Extract the [x, y] coordinate from the center of the cell holding the provided text.  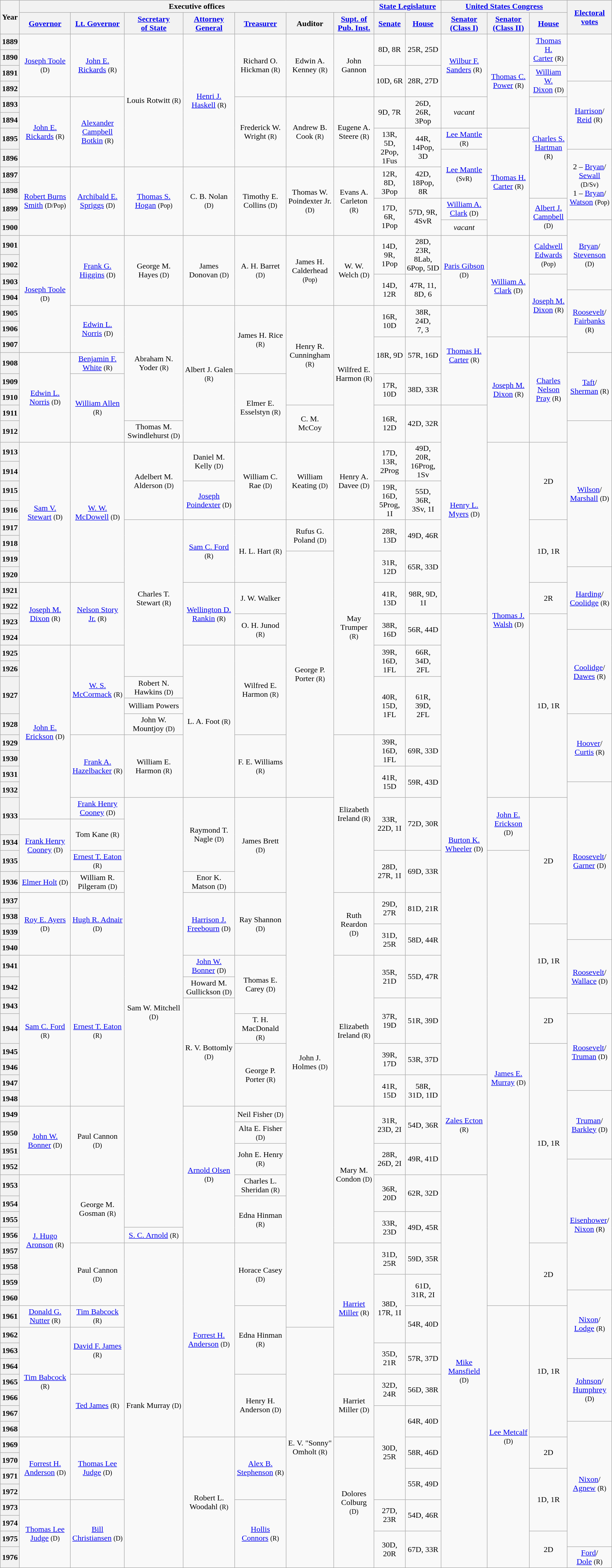
Wilfred E. Harmon (R) [260, 690]
Truman/Barkley (D) [589, 1125]
Nixon/Agnew (R) [589, 1484]
Abraham N. Yoder (R) [154, 363]
Governor [45, 24]
F. E. Williams (R) [260, 766]
AttorneyGeneral [209, 24]
1925 [10, 653]
1947 [10, 1083]
1890 [10, 57]
1919 [10, 559]
49D, 20R,16Prog, 1Sv [423, 461]
Harriet Miller (D) [354, 1405]
Nelson Story Jr. (R) [97, 614]
Richard O.Hickman (R) [260, 65]
54D, 46R [423, 1515]
1900 [10, 227]
29D, 27R [390, 908]
16R, 10D [390, 321]
HarrietMiller (R) [354, 1309]
Year [10, 17]
Executive offices [197, 7]
William W.Dixon (D) [549, 81]
MayTrumper (R) [354, 627]
1896 [10, 158]
1911 [10, 413]
1897 [10, 175]
Edwin A.Kenney (R) [310, 65]
17R, 10D [390, 389]
Paris Gibson (D) [464, 270]
O. H. Junod (R) [260, 629]
49D, 45R [423, 1227]
Robert Burns Smith (D/Pop) [45, 201]
1913 [10, 452]
Donald G. Nutter (R) [45, 1316]
CaldwellEdwards (Pop) [549, 255]
Rufus G.Poland (D) [310, 535]
1933 [10, 816]
1935 [10, 860]
38R, 24D,7, 3 [423, 321]
Mary M.Condon (D) [354, 1175]
Thomas M. Swindlehurst (D) [154, 431]
42D, 32R [423, 423]
59D, 35R [423, 1259]
1949 [10, 1114]
1916 [10, 510]
T. H. MacDonald (R) [260, 1029]
R. V. Bottomly (D) [209, 1052]
Lee Mantle (R) [464, 139]
James H. Rice (R) [260, 340]
1955 [10, 1219]
Benjamin F. White (R) [97, 363]
1975 [10, 1539]
1939 [10, 932]
53R, 37D [423, 1059]
58D, 44R [423, 940]
Secretaryof State [154, 24]
John E. Henry (R) [260, 1159]
1904 [10, 298]
Elmer E. Esselstyn (R) [260, 408]
1942 [10, 987]
Adelbert M. Alderson (D) [154, 481]
Charles L. Sheridan (R) [260, 1185]
98R, 9D, 1I [423, 598]
1951 [10, 1151]
1893 [10, 105]
Frank G. Higgins (D) [97, 270]
35R, 21D [390, 977]
38R, 16D [390, 629]
Burton K. Wheeler (D) [464, 844]
Hugh R. Adnair (D) [97, 924]
13R, 5D,2Pop, 1Fus [390, 148]
1958 [10, 1266]
Henri J. Haskell (R) [209, 101]
10D, 6R [390, 81]
Lt. Governor [97, 24]
Nixon/Lodge (R) [589, 1324]
1944 [10, 1029]
Hoover/Curtis (R) [589, 747]
1926 [10, 669]
25R, 25D [423, 50]
Sam W. Mitchell (D) [154, 1012]
Roosevelt/Fairbanks (R) [589, 321]
69D, 33R [423, 871]
Henry R.Cunningham (R) [310, 355]
Coolidge/Dawes (R) [589, 672]
Joseph M.Dixon (R) [549, 305]
Daniel M. Kelly (D) [209, 461]
Thomas H.Carter (R) [549, 50]
28D, 23R, 8Lab,6Pop, 5ID [423, 255]
1960 [10, 1298]
Harrison/Reid (R) [589, 115]
A. H. Barret (D) [260, 270]
1941 [10, 966]
George P.Porter (R) [310, 674]
28R, 26D, 2I [390, 1159]
1917 [10, 528]
1899 [10, 209]
H. L. Hart (R) [260, 551]
Auditor [310, 24]
1940 [10, 948]
1976 [10, 1557]
Arnold Olsen (D) [209, 1175]
65R, 33D [423, 567]
57D, 9R,4SvR [423, 217]
Senator(Class II) [508, 24]
1929 [10, 743]
James Donovan (D) [209, 270]
72D, 30R [423, 824]
1971 [10, 1476]
61R, 39D,2FL [423, 706]
17D, 13R,2Prog [390, 461]
38D, 33R [423, 389]
1962 [10, 1335]
54D, 36R [423, 1125]
1909 [10, 382]
Joseph Poindexter (D) [209, 500]
Senator(Class I) [464, 24]
1922 [10, 606]
Horace Casey (D) [260, 1274]
1921 [10, 590]
S. C. Arnold (R) [154, 1235]
1974 [10, 1523]
17D, 6R,1Pop [390, 217]
1963 [10, 1350]
69R, 33D [423, 750]
Thomas J. Walsh (D) [508, 620]
30D, 20R [390, 1549]
Thomas W.Poindexter Jr. (D) [310, 201]
Wilfred E.Harmon (R) [354, 374]
Enor K. Matson (D) [209, 882]
18R, 9D [390, 355]
1959 [10, 1282]
James E. Murray (D) [508, 1078]
1914 [10, 471]
1915 [10, 491]
Bill Christiansen (D) [97, 1533]
Henry A.Davee (D) [354, 481]
31R, 12D [390, 567]
William C. Rae (D) [260, 481]
56R, 44D [423, 629]
Andrew B.Cook (R) [310, 132]
William E. Harmon (R) [154, 766]
58R, 31D, 1ID [423, 1091]
Henry L. Myers (D) [464, 510]
1934 [10, 842]
Harrison J. Freebourn (D) [209, 924]
49D, 46R [423, 535]
Mike Mansfield (D) [464, 1371]
14D, 12R [390, 290]
Roosevelt/Wallace (D) [589, 977]
1953 [10, 1185]
1907 [10, 345]
Thomas S. Hogan (Pop) [154, 201]
61D, 31R, 2I [423, 1290]
1927 [10, 695]
59R, 43D [423, 782]
1902 [10, 265]
16R, 12D [390, 423]
Charles T. Stewart (R) [154, 598]
Eisenhower/Nixon (R) [589, 1224]
47R, 11,8D, 6 [423, 290]
Albert J.Campbell (D) [549, 217]
Eugene A.Steere (R) [354, 132]
1891 [10, 73]
31R, 23D, 2I [390, 1125]
Evans A.Carleton (R) [354, 201]
C. M.McCoy [310, 423]
1905 [10, 313]
1910 [10, 397]
Alexander CampbellBotkin (R) [97, 132]
42D, 18Pop,8R [423, 183]
Wellington D. Rankin (R) [209, 614]
Ford/Dole (R) [589, 1557]
67D, 33R [423, 1549]
Hollis Connors (R) [260, 1533]
L. A. Foot (R) [209, 721]
39R, 17D [390, 1059]
55D, 36R,3Sv, 1I [423, 500]
58R, 46D [423, 1452]
Howard M. Gullickson (D) [209, 987]
1931 [10, 774]
William Powers [154, 706]
Senate [390, 24]
56D, 38R [423, 1390]
JohnGannon [354, 65]
1938 [10, 916]
1920 [10, 575]
Timothy E. Collins (D) [260, 201]
Albert J. Galen (R) [209, 374]
49R, 41D [423, 1159]
1930 [10, 758]
Charles S.Hartman (R) [549, 148]
Louis Rotwitt (R) [154, 101]
John J.Holmes (D) [310, 1062]
1918 [10, 543]
1965 [10, 1382]
14D, 9R,1Pop [390, 255]
Frank A. Hazelbacker (R) [97, 766]
J. W. Walker [260, 598]
C. B. Nolan (D) [209, 201]
Zales Ecton (R) [464, 1125]
William R. Pilgeram (D) [97, 882]
W. W.Welch (D) [354, 270]
1952 [10, 1167]
Archibald E. Spriggs (D) [97, 201]
Wilbur F. Sanders (R) [464, 65]
DoloresColburg (D) [354, 1502]
Alta E. Fisher (D) [260, 1133]
Raymond T. Nagle (D) [209, 834]
1968 [10, 1429]
57R, 16D [423, 355]
1966 [10, 1397]
19R, 16D,5Prog, 1I [390, 500]
George M. Gosman (R) [97, 1209]
Supt. ofPub. Inst. [354, 24]
35D, 21R [390, 1358]
12R, 8D,3Pop [390, 183]
WilliamKeating (D) [310, 481]
1932 [10, 790]
66R, 34D,2FL [423, 661]
26D, 26R,3Pop [423, 112]
George P. Porter (R) [260, 1075]
54R, 40D [423, 1324]
Electoralvotes [589, 17]
James H.Calderhead (Pop) [310, 270]
Roosevelt/Garner (D) [589, 860]
CharlesNelsonPray (R) [549, 389]
57R, 37D [423, 1358]
1895 [10, 139]
1967 [10, 1413]
28R, 13D [390, 535]
David F. James (R) [97, 1350]
Ted James (R) [97, 1405]
62R, 32D [423, 1193]
Roy E. Ayers (D) [45, 924]
1950 [10, 1133]
1956 [10, 1235]
1906 [10, 329]
Sam V. Stewart (D) [45, 512]
27D, 23R [390, 1515]
E. V. "Sonny"Omholt (R) [310, 1447]
55R, 49D [423, 1484]
1898 [10, 190]
Taft/Sherman (R) [589, 387]
1973 [10, 1507]
W. W. McDowell (D) [97, 512]
1928 [10, 724]
1912 [10, 431]
Elmer Holt (D) [45, 882]
1923 [10, 622]
1901 [10, 245]
1970 [10, 1460]
Johnson/Humphrey (D) [589, 1390]
1937 [10, 901]
32D, 24R [390, 1390]
51R, 39D [423, 1021]
Frank Murray (D) [154, 1405]
1961 [10, 1316]
1964 [10, 1366]
1924 [10, 637]
30D, 25R [390, 1452]
9D, 7R [390, 112]
William Allen (R) [97, 408]
Alex B. Stephenson (R) [260, 1468]
38D, 17R, 1I [390, 1309]
1943 [10, 1006]
36R, 20D [390, 1193]
United States Congress [504, 7]
Lee Mantle (SvR) [464, 174]
Robert L. Woodahl (R) [209, 1502]
2R [549, 598]
Thomas E. Carey (D) [260, 985]
81D, 21R [423, 908]
Ray Shannon (D) [260, 924]
40R, 15D,1FL [390, 706]
1908 [10, 363]
1936 [10, 882]
W. S. McCormack (R) [97, 690]
Harding/Coolidge (R) [589, 598]
2 – Bryan/Sewall (D/Sv) 1 – Bryan/Watson (Pop) [589, 184]
James Brett (D) [260, 845]
1946 [10, 1067]
Neil Fisher (D) [260, 1114]
33R, 23D [390, 1227]
44R, 14Pop,3D [423, 148]
28D, 27R, 1I [390, 871]
64R, 40D [423, 1421]
1945 [10, 1052]
State Legislature [407, 7]
1969 [10, 1445]
Henry H. Anderson (D) [260, 1405]
Roosevelt/Truman (D) [589, 1052]
Robert N. Hawkins (D) [154, 687]
37R, 19D [390, 1021]
1889 [10, 42]
1948 [10, 1099]
1954 [10, 1204]
Lee Metcalf (D) [508, 1437]
28R, 27D [423, 81]
George M. Hayes (D) [154, 270]
Wilson/Marshall (D) [589, 494]
Treasurer [260, 24]
1894 [10, 120]
8D, 8R [390, 50]
1957 [10, 1251]
Bryan/Stevenson (D) [589, 255]
RuthReardon (D) [354, 924]
Tom Kane (R) [97, 834]
Frederick W. Wright (R) [260, 132]
Thomas C. Power (R) [508, 81]
55D, 47R [423, 977]
J. Hugo Aronson (R) [45, 1240]
1892 [10, 89]
John W. Mountjoy (D) [154, 724]
33R, 22D, 1I [390, 824]
1972 [10, 1492]
1903 [10, 282]
41R, 13D [390, 598]
